Find where the given text appears and provide that cell's center as [X, Y] coordinate. 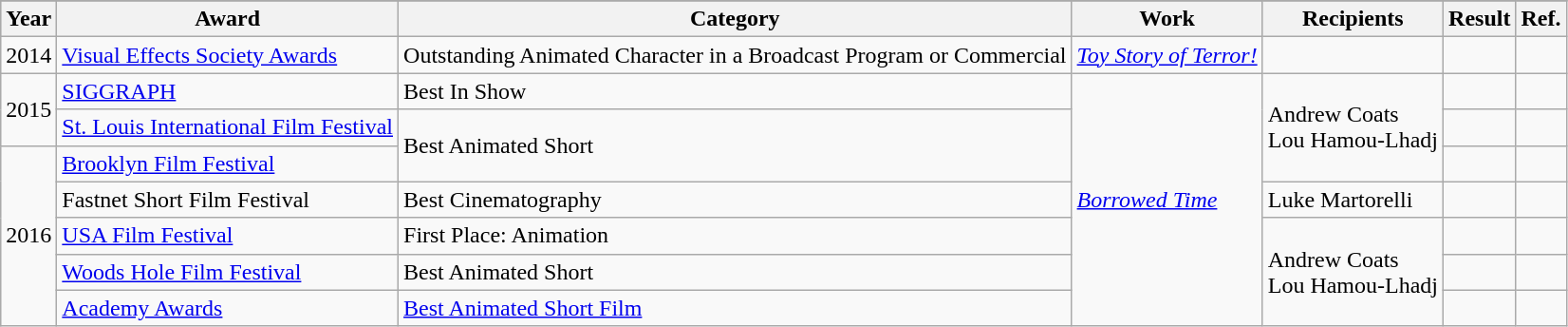
First Place: Animation [736, 236]
2015 [28, 109]
Best Cinematography [736, 200]
Luke Martorelli [1353, 200]
Outstanding Animated Character in a Broadcast Program or Commercial [736, 55]
Result [1480, 19]
St. Louis International Film Festival [228, 127]
USA Film Festival [228, 236]
Visual Effects Society Awards [228, 55]
Year [28, 19]
2016 [28, 236]
2014 [28, 55]
Work [1167, 19]
Fastnet Short Film Festival [228, 200]
Brooklyn Film Festival [228, 163]
Category [736, 19]
Toy Story of Terror! [1167, 55]
SIGGRAPH [228, 91]
Best In Show [736, 91]
Award [228, 19]
Borrowed Time [1167, 200]
Best Animated Short Film [736, 308]
Ref. [1541, 19]
Academy Awards [228, 308]
Woods Hole Film Festival [228, 272]
Recipients [1353, 19]
